From the cell containing the given text, extract its center point as [X, Y] coordinate. 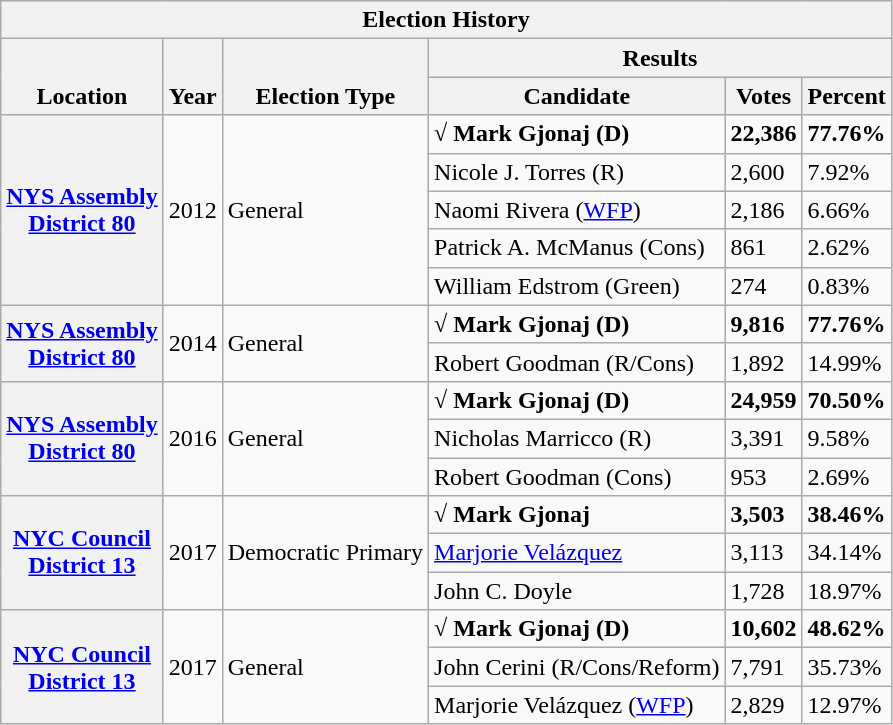
2.69% [846, 477]
√ Mark Gjonaj [577, 515]
48.62% [846, 629]
Candidate [577, 96]
10,602 [764, 629]
3,113 [764, 553]
274 [764, 286]
7.92% [846, 172]
1,728 [764, 591]
2,186 [764, 210]
Patrick A. McManus (Cons) [577, 248]
22,386 [764, 134]
Robert Goodman (R/Cons) [577, 362]
Election History [446, 20]
Nicholas Marricco (R) [577, 438]
9,816 [764, 324]
Results [660, 58]
2014 [192, 343]
Democratic Primary [325, 553]
1,892 [764, 362]
6.66% [846, 210]
2012 [192, 210]
38.46% [846, 515]
Year [192, 77]
35.73% [846, 667]
Percent [846, 96]
Marjorie Velázquez (WFP) [577, 705]
Marjorie Velázquez [577, 553]
70.50% [846, 400]
John C. Doyle [577, 591]
953 [764, 477]
0.83% [846, 286]
14.99% [846, 362]
18.97% [846, 591]
861 [764, 248]
Location [82, 77]
Robert Goodman (Cons) [577, 477]
2,600 [764, 172]
2016 [192, 438]
2.62% [846, 248]
Election Type [325, 77]
3,391 [764, 438]
Naomi Rivera (WFP) [577, 210]
7,791 [764, 667]
Votes [764, 96]
12.97% [846, 705]
34.14% [846, 553]
24,959 [764, 400]
John Cerini (R/Cons/Reform) [577, 667]
2,829 [764, 705]
William Edstrom (Green) [577, 286]
3,503 [764, 515]
9.58% [846, 438]
Nicole J. Torres (R) [577, 172]
